Determine the (X, Y) coordinate at the center of the cell enclosing the given text.  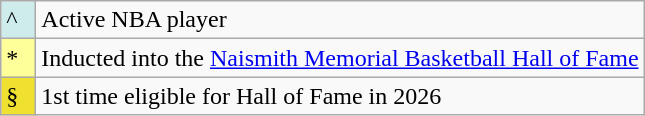
Inducted into the Naismith Memorial Basketball Hall of Fame (340, 58)
§ (18, 96)
^ (18, 20)
* (18, 58)
Active NBA player (340, 20)
1st time eligible for Hall of Fame in 2026 (340, 96)
